Output the (x, y) coordinate of the center of the cell containing the given text.  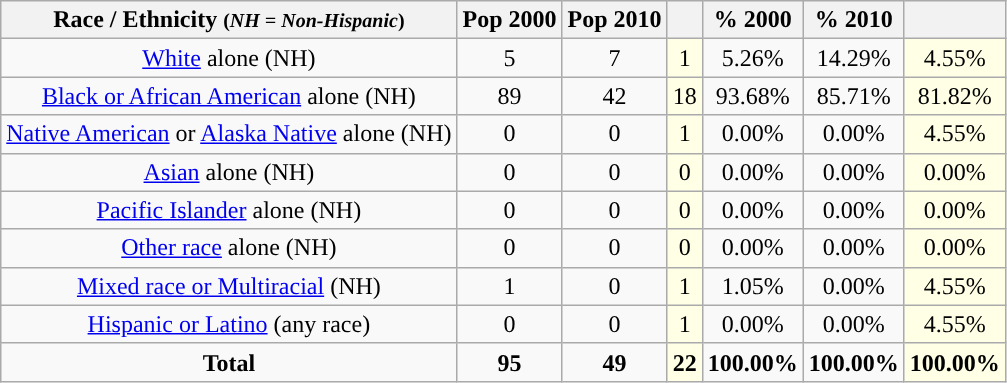
42 (614, 96)
Total (229, 362)
Pop 2000 (510, 20)
5 (510, 58)
Asian alone (NH) (229, 172)
95 (510, 362)
White alone (NH) (229, 58)
Other race alone (NH) (229, 248)
5.26% (752, 58)
93.68% (752, 96)
% 2010 (854, 20)
22 (684, 362)
Pop 2010 (614, 20)
18 (684, 96)
Race / Ethnicity (NH = Non-Hispanic) (229, 20)
Native American or Alaska Native alone (NH) (229, 134)
% 2000 (752, 20)
7 (614, 58)
81.82% (954, 96)
14.29% (854, 58)
89 (510, 96)
Pacific Islander alone (NH) (229, 210)
85.71% (854, 96)
Hispanic or Latino (any race) (229, 324)
1.05% (752, 286)
Black or African American alone (NH) (229, 96)
Mixed race or Multiracial (NH) (229, 286)
49 (614, 362)
